Return (X, Y) of the center of cell containing provided text 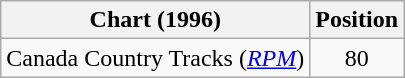
Position (357, 20)
Chart (1996) (156, 20)
80 (357, 58)
Canada Country Tracks (RPM) (156, 58)
